Return [X, Y] of the center of cell containing provided text 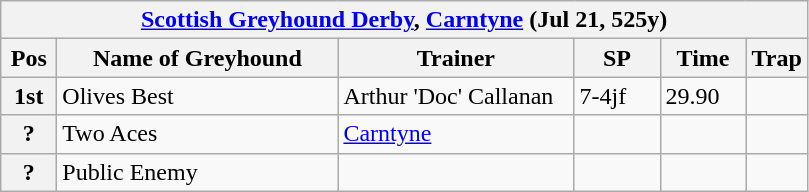
Arthur 'Doc' Callanan [456, 96]
Scottish Greyhound Derby, Carntyne (Jul 21, 525y) [404, 20]
Trainer [456, 58]
1st [29, 96]
Public Enemy [198, 172]
7-4jf [617, 96]
Olives Best [198, 96]
29.90 [703, 96]
Name of Greyhound [198, 58]
Carntyne [456, 134]
Trap [776, 58]
Two Aces [198, 134]
Pos [29, 58]
Time [703, 58]
SP [617, 58]
